Find where the given text appears and provide that cell's center as (x, y) coordinate. 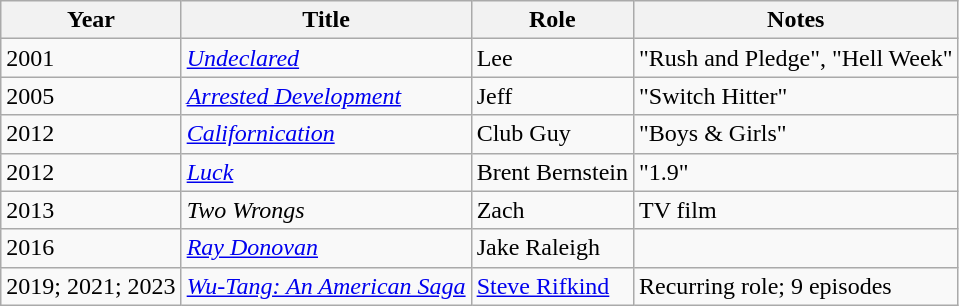
Notes (795, 20)
2013 (91, 210)
Steve Rifkind (552, 286)
Brent Bernstein (552, 172)
Zach (552, 210)
Arrested Development (326, 96)
Role (552, 20)
TV film (795, 210)
Ray Donovan (326, 248)
2001 (91, 58)
Luck (326, 172)
Lee (552, 58)
2005 (91, 96)
Californication (326, 134)
Title (326, 20)
Recurring role; 9 episodes (795, 286)
Jake Raleigh (552, 248)
"Rush and Pledge", "Hell Week" (795, 58)
2016 (91, 248)
Undeclared (326, 58)
"Switch Hitter" (795, 96)
2019; 2021; 2023 (91, 286)
"1.9" (795, 172)
Two Wrongs (326, 210)
Jeff (552, 96)
"Boys & Girls" (795, 134)
Club Guy (552, 134)
Wu-Tang: An American Saga (326, 286)
Year (91, 20)
